Pinpoint the cell where the given text exists, returning its [X, Y] midpoint coordinate. 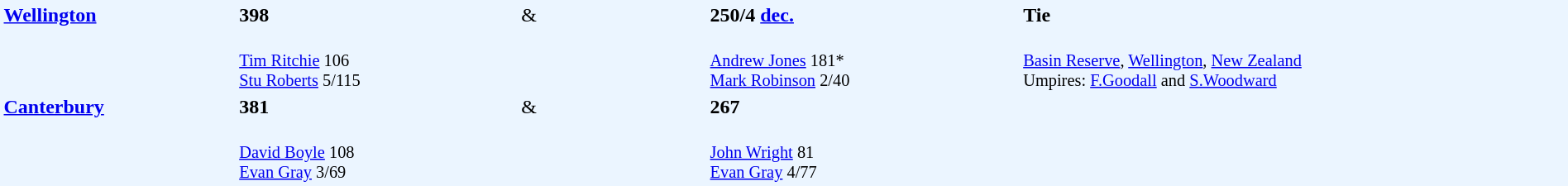
Tie [1293, 15]
267 [864, 107]
John Wright 81 Evan Gray 4/77 [864, 152]
Andrew Jones 181* Mark Robinson 2/40 [864, 61]
381 [378, 107]
Wellington [119, 47]
Canterbury [119, 139]
Tim Ritchie 106 Stu Roberts 5/115 [378, 61]
250/4 dec. [864, 15]
Basin Reserve, Wellington, New Zealand Umpires: F.Goodall and S.Woodward [1293, 107]
David Boyle 108 Evan Gray 3/69 [378, 152]
398 [378, 15]
